Search for the cell housing the specified text and yield its [x, y] center coordinate. 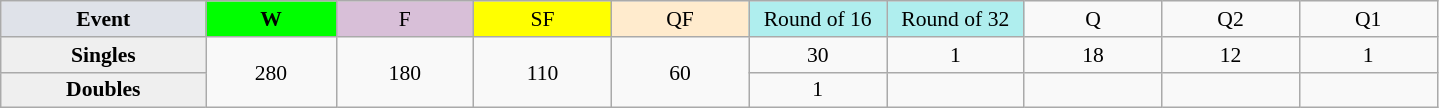
280 [271, 72]
Event [104, 19]
180 [405, 72]
F [405, 19]
W [271, 19]
30 [818, 55]
18 [1093, 55]
SF [543, 19]
Round of 16 [818, 19]
110 [543, 72]
Q [1093, 19]
QF [680, 19]
Q2 [1231, 19]
Singles [104, 55]
12 [1231, 55]
60 [680, 72]
Round of 32 [955, 19]
Q1 [1368, 19]
Doubles [104, 90]
